Identify which cell holds the provided text, then report its (x, y) central coordinate. 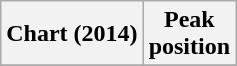
Peakposition (189, 34)
Chart (2014) (72, 34)
